Detect which cell encompasses the target text, then output its [X, Y] center coordinate. 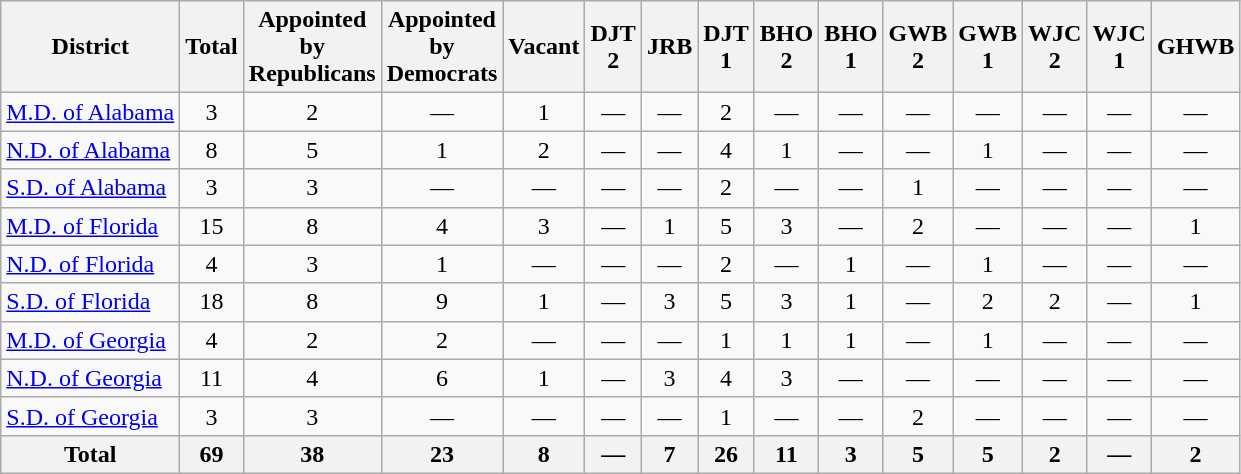
23 [442, 454]
9 [442, 302]
BHO1 [851, 47]
S.D. of Georgia [90, 416]
N.D. of Alabama [90, 150]
7 [669, 454]
GWB2 [918, 47]
38 [312, 454]
6 [442, 378]
GWB1 [988, 47]
15 [212, 226]
M.D. of Alabama [90, 112]
M.D. of Florida [90, 226]
BHO2 [786, 47]
M.D. of Georgia [90, 340]
District [90, 47]
S.D. of Florida [90, 302]
DJT1 [726, 47]
DJT2 [613, 47]
WJC2 [1055, 47]
WJC1 [1119, 47]
JRB [669, 47]
AppointedbyDemocrats [442, 47]
N.D. of Florida [90, 264]
69 [212, 454]
26 [726, 454]
S.D. of Alabama [90, 188]
N.D. of Georgia [90, 378]
Vacant [544, 47]
18 [212, 302]
GHWB [1195, 47]
AppointedbyRepublicans [312, 47]
